Detect which cell encompasses the target text, then output its [X, Y] center coordinate. 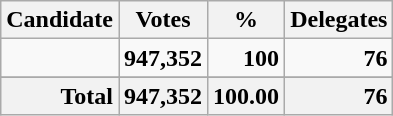
Candidate [60, 20]
% [246, 20]
100 [246, 58]
Total [60, 96]
Votes [162, 20]
100.00 [246, 96]
Delegates [339, 20]
